Return [X, Y] of the center of cell containing provided text 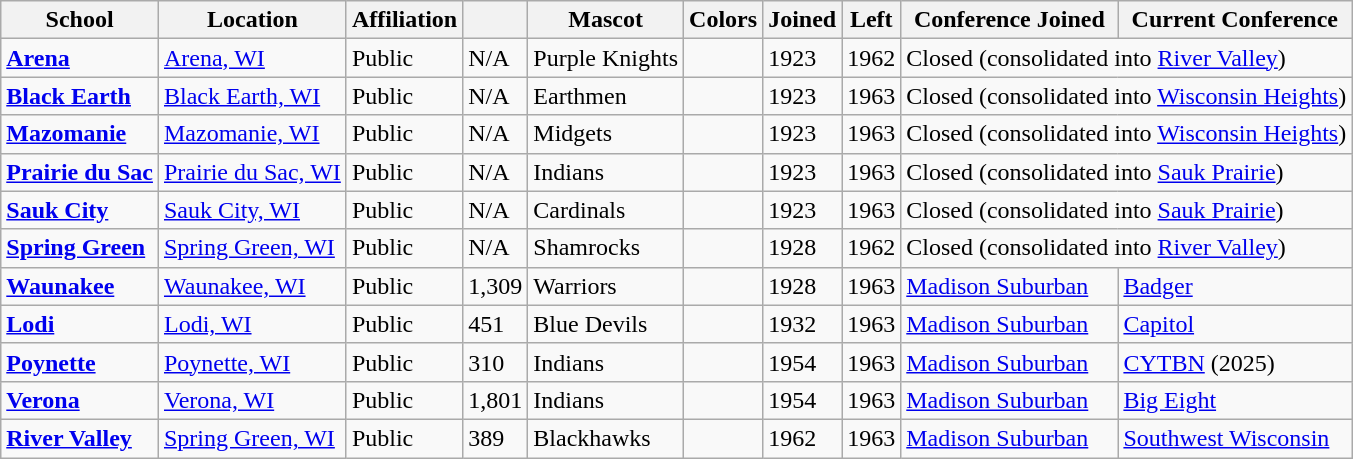
Arena, WI [252, 58]
Sauk City [80, 210]
Black Earth, WI [252, 96]
Purple Knights [606, 58]
Conference Joined [1010, 20]
Verona [80, 400]
Warriors [606, 286]
Cardinals [606, 210]
Colors [724, 20]
Blackhawks [606, 438]
Mascot [606, 20]
Verona, WI [252, 400]
Lodi, WI [252, 324]
Spring Green [80, 248]
Poynette [80, 362]
Affiliation [404, 20]
CYTBN (2025) [1235, 362]
Southwest Wisconsin [1235, 438]
Waunakee, WI [252, 286]
Black Earth [80, 96]
Shamrocks [606, 248]
Mazomanie, WI [252, 134]
Big Eight [1235, 400]
Capitol [1235, 324]
Joined [802, 20]
1,801 [496, 400]
1932 [802, 324]
Poynette, WI [252, 362]
389 [496, 438]
Mazomanie [80, 134]
Prairie du Sac [80, 172]
310 [496, 362]
Sauk City, WI [252, 210]
1,309 [496, 286]
Earthmen [606, 96]
Waunakee [80, 286]
Midgets [606, 134]
Current Conference [1235, 20]
Location [252, 20]
River Valley [80, 438]
Badger [1235, 286]
Prairie du Sac, WI [252, 172]
School [80, 20]
Arena [80, 58]
Left [872, 20]
Lodi [80, 324]
Blue Devils [606, 324]
451 [496, 324]
